Determine the (X, Y) coordinate at the center of the cell enclosing the given text.  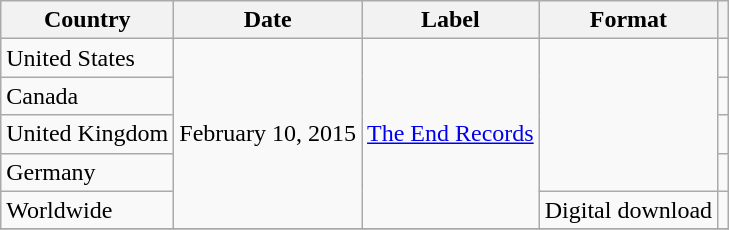
Country (88, 20)
United Kingdom (88, 134)
Canada (88, 96)
Format (628, 20)
Date (268, 20)
Digital download (628, 210)
Worldwide (88, 210)
United States (88, 58)
Germany (88, 172)
February 10, 2015 (268, 134)
Label (451, 20)
The End Records (451, 134)
